Determine the (x, y) coordinate at the center of the cell enclosing the given text.  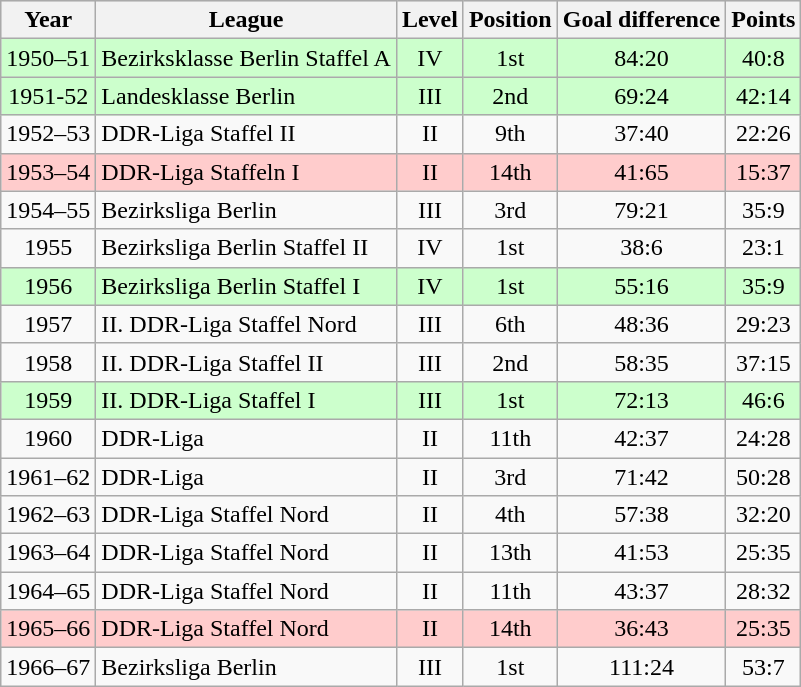
72:13 (642, 400)
1963–64 (48, 553)
57:38 (642, 515)
42:37 (642, 438)
Points (764, 20)
6th (510, 324)
15:37 (764, 172)
Bezirksliga Berlin Staffel II (246, 248)
48:36 (642, 324)
II. DDR-Liga Staffel II (246, 362)
13th (510, 553)
37:15 (764, 362)
Position (510, 20)
1950–51 (48, 58)
53:7 (764, 667)
II. DDR-Liga Staffel I (246, 400)
1960 (48, 438)
1966–67 (48, 667)
4th (510, 515)
Year (48, 20)
84:20 (642, 58)
1957 (48, 324)
1964–65 (48, 591)
40:8 (764, 58)
55:16 (642, 286)
1956 (48, 286)
Landesklasse Berlin (246, 96)
111:24 (642, 667)
1961–62 (48, 477)
Bezirksklasse Berlin Staffel A (246, 58)
League (246, 20)
37:40 (642, 134)
79:21 (642, 210)
69:24 (642, 96)
Bezirksliga Berlin Staffel I (246, 286)
38:6 (642, 248)
DDR-Liga Staffeln I (246, 172)
71:42 (642, 477)
1954–55 (48, 210)
29:23 (764, 324)
41:53 (642, 553)
42:14 (764, 96)
36:43 (642, 629)
Goal difference (642, 20)
1951-52 (48, 96)
1952–53 (48, 134)
23:1 (764, 248)
DDR-Liga Staffel II (246, 134)
22:26 (764, 134)
46:6 (764, 400)
32:20 (764, 515)
58:35 (642, 362)
1959 (48, 400)
II. DDR-Liga Staffel Nord (246, 324)
43:37 (642, 591)
9th (510, 134)
Level (430, 20)
50:28 (764, 477)
1953–54 (48, 172)
1958 (48, 362)
1965–66 (48, 629)
1962–63 (48, 515)
28:32 (764, 591)
24:28 (764, 438)
41:65 (642, 172)
1955 (48, 248)
